Identify which cell holds the provided text, then report its [x, y] central coordinate. 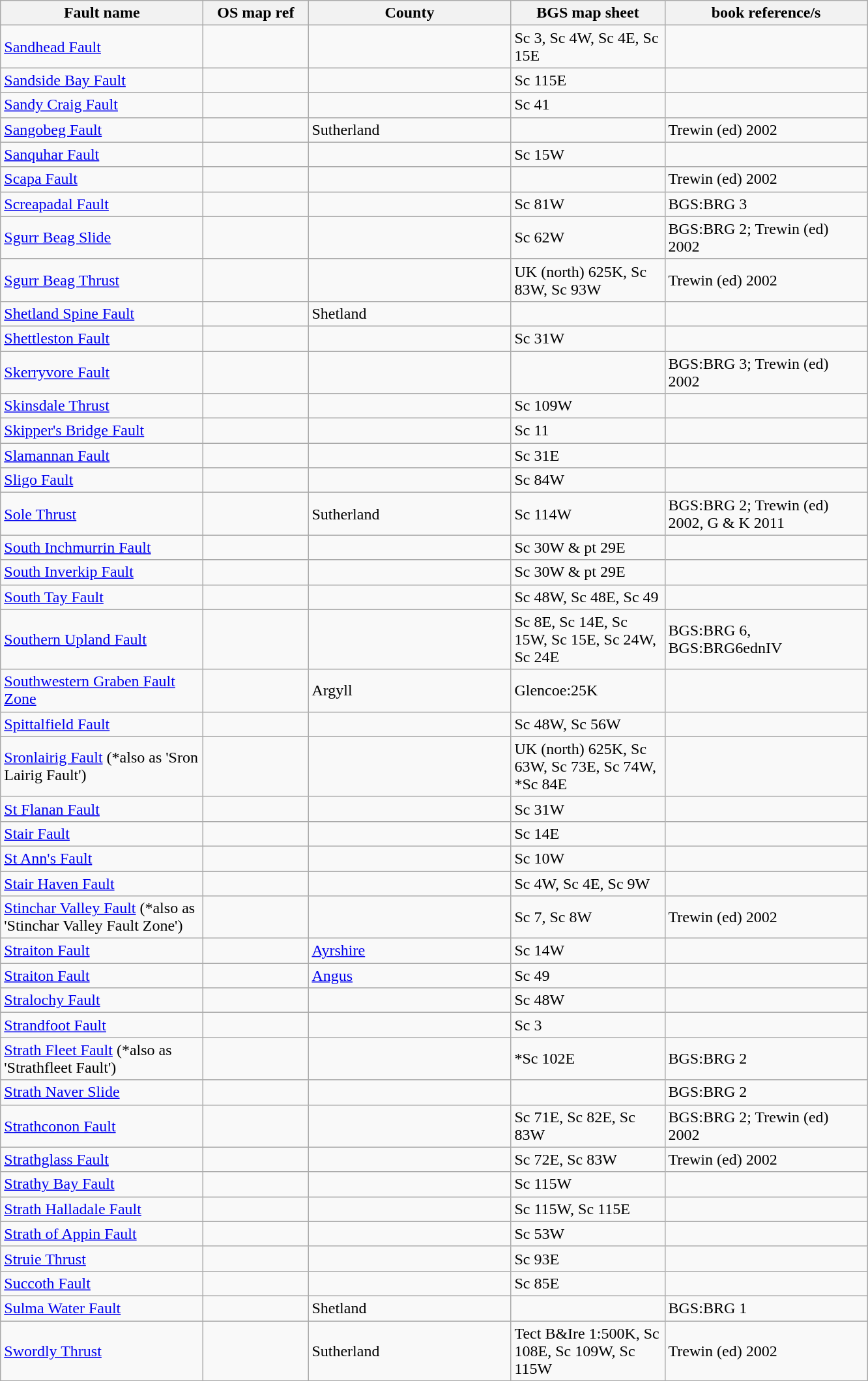
Scapa Fault [102, 179]
Sc 31E [588, 456]
BGS:BRG 1 [766, 1308]
OS map ref [255, 13]
Skerryvore Fault [102, 371]
Strandfoot Fault [102, 1025]
Sc 48W, Sc 56W [588, 724]
St Flanan Fault [102, 809]
Shetland Spine Fault [102, 313]
Sc 109W [588, 406]
Southwestern Graben Fault Zone [102, 691]
Sc 53W [588, 1234]
Sole Thrust [102, 514]
St Ann's Fault [102, 858]
Sc 3 [588, 1025]
Sc 62W [588, 237]
BGS:BRG 6, BGS:BRG6ednIV [766, 639]
Sc 93E [588, 1258]
BGS:BRG 2; Trewin (ed) 2002, G & K 2011 [766, 514]
Screapadal Fault [102, 204]
BGS:BRG 3 [766, 204]
Sligo Fault [102, 480]
Sc 115W [588, 1184]
Slamannan Fault [102, 456]
Struie Thrust [102, 1258]
Sulma Water Fault [102, 1308]
BGS:BRG 3; Trewin (ed) 2002 [766, 371]
Stinchar Valley Fault (*also as 'Stinchar Valley Fault Zone') [102, 918]
BGS map sheet [588, 13]
Sc 14W [588, 951]
Sandy Craig Fault [102, 105]
Succoth Fault [102, 1283]
Fault name [102, 13]
Strath Halladale Fault [102, 1209]
Strath of Appin Fault [102, 1234]
*Sc 102E [588, 1058]
Sc 8E, Sc 14E, Sc 15W, Sc 15E, Sc 24W, Sc 24E [588, 639]
Strathglass Fault [102, 1159]
Sc 85E [588, 1283]
UK (north) 625K, Sc 63W, Sc 73E, Sc 74W, *Sc 84E [588, 766]
Sc 15W [588, 154]
Argyll [409, 691]
Tect B&Ire 1:500K, Sc 108E, Sc 109W, Sc 115W [588, 1350]
Ayrshire [409, 951]
Sc 48W, Sc 48E, Sc 49 [588, 597]
Skinsdale Thrust [102, 406]
Shettleston Fault [102, 338]
South Inverkip Fault [102, 572]
Sc 11 [588, 431]
UK (north) 625K, Sc 83W, Sc 93W [588, 280]
Sc 14E [588, 834]
Stralochy Fault [102, 1000]
Spittalfield Fault [102, 724]
Strath Naver Slide [102, 1092]
Sc 10W [588, 858]
Sc 81W [588, 204]
Strathconon Fault [102, 1126]
Sgurr Beag Slide [102, 237]
Sc 84W [588, 480]
Sandside Bay Fault [102, 80]
Sandhead Fault [102, 47]
Stair Haven Fault [102, 883]
Sc 114W [588, 514]
Glencoe:25K [588, 691]
Sc 71E, Sc 82E, Sc 83W [588, 1126]
Sc 3, Sc 4W, Sc 4E, Sc 15E [588, 47]
South Inchmurrin Fault [102, 547]
book reference/s [766, 13]
Strathy Bay Fault [102, 1184]
Sangobeg Fault [102, 130]
Sc 72E, Sc 83W [588, 1159]
Skipper's Bridge Fault [102, 431]
Southern Upland Fault [102, 639]
Sc 49 [588, 976]
Sc 115E [588, 80]
Sc 7, Sc 8W [588, 918]
Sc 41 [588, 105]
Sc 4W, Sc 4E, Sc 9W [588, 883]
Sanquhar Fault [102, 154]
Sc 115W, Sc 115E [588, 1209]
County [409, 13]
Strath Fleet Fault (*also as 'Strathfleet Fault') [102, 1058]
Stair Fault [102, 834]
Sronlairig Fault (*also as 'Sron Lairig Fault') [102, 766]
Sc 48W [588, 1000]
Swordly Thrust [102, 1350]
South Tay Fault [102, 597]
Angus [409, 976]
Sgurr Beag Thrust [102, 280]
